Output the (X, Y) coordinate of the center of the cell containing the given text.  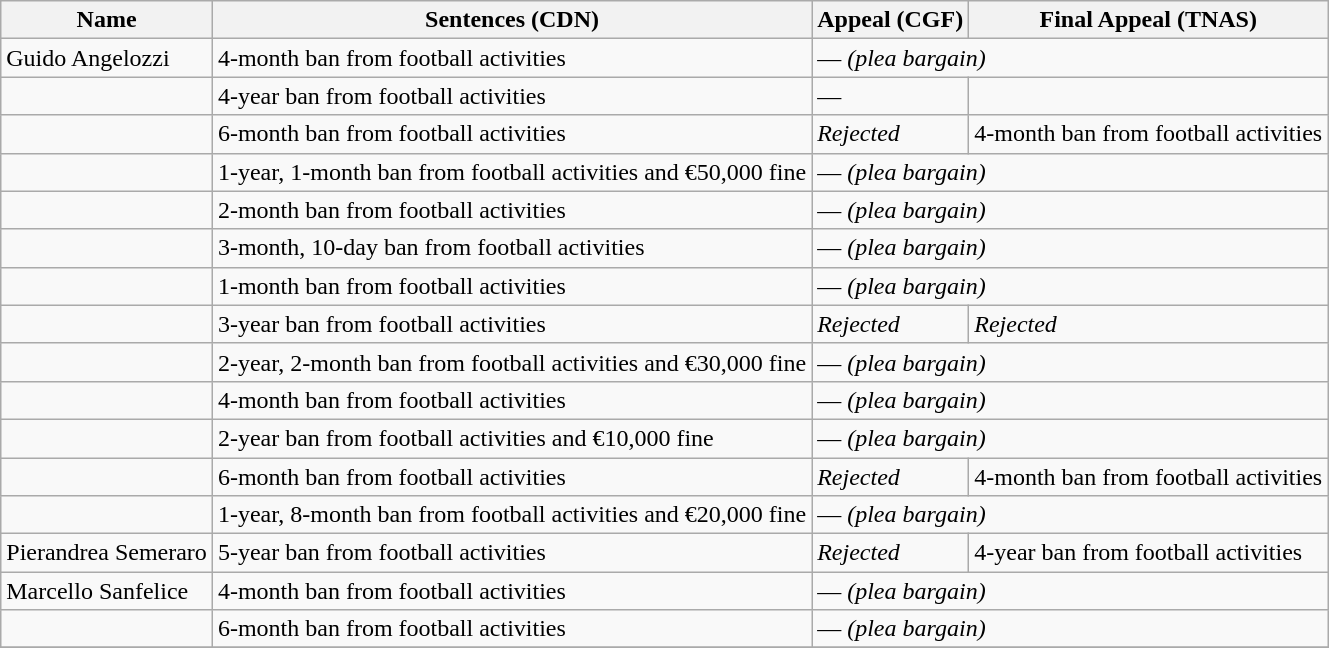
2-year ban from football activities and €10,000 fine (512, 438)
Sentences (CDN) (512, 20)
Pierandrea Semeraro (107, 553)
2-month ban from football activities (512, 210)
Appeal (CGF) (890, 20)
3-month, 10-day ban from football activities (512, 248)
Marcello Sanfelice (107, 591)
1-year, 1-month ban from football activities and €50,000 fine (512, 172)
Name (107, 20)
1-year, 8-month ban from football activities and €20,000 fine (512, 515)
5-year ban from football activities (512, 553)
3-year ban from football activities (512, 324)
Final Appeal (TNAS) (1148, 20)
Guido Angelozzi (107, 58)
2-year, 2-month ban from football activities and €30,000 fine (512, 362)
— (890, 96)
1-month ban from football activities (512, 286)
